From the cell containing the given text, extract its center point as [X, Y] coordinate. 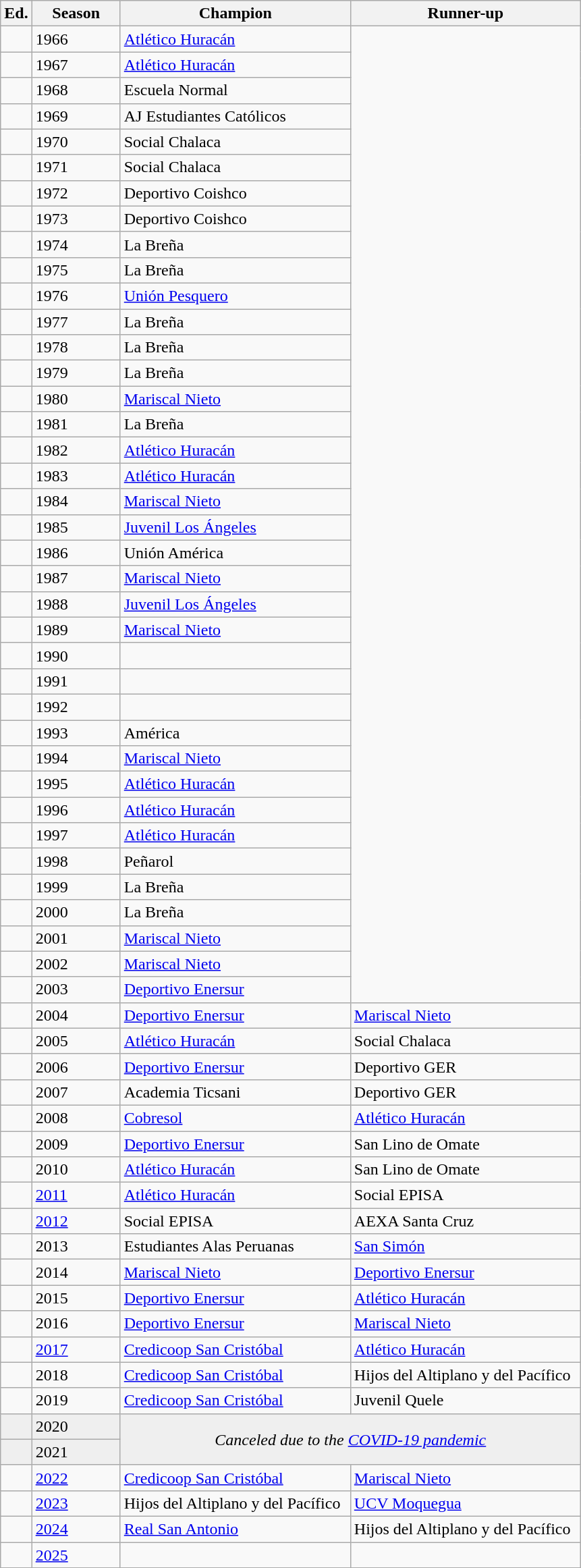
AEXA Santa Cruz [466, 1221]
1972 [76, 193]
2020 [76, 1426]
2015 [76, 1298]
1980 [76, 399]
2003 [76, 990]
2013 [76, 1247]
1992 [76, 707]
1993 [76, 732]
Cobresol [235, 1118]
Estudiantes Alas Peruanas [235, 1247]
1989 [76, 630]
2019 [76, 1401]
Ed. [16, 13]
1974 [76, 244]
2016 [76, 1324]
2014 [76, 1272]
1983 [76, 476]
1976 [76, 296]
2009 [76, 1144]
1979 [76, 373]
1986 [76, 553]
1970 [76, 142]
1988 [76, 604]
Unión América [235, 553]
1967 [76, 65]
1997 [76, 836]
2023 [76, 1503]
2000 [76, 913]
2024 [76, 1529]
Academia Ticsani [235, 1092]
2002 [76, 964]
2001 [76, 938]
2006 [76, 1066]
Unión Pesquero [235, 296]
2021 [76, 1452]
1975 [76, 270]
1994 [76, 759]
1984 [76, 502]
1982 [76, 450]
Peñarol [235, 861]
Season [76, 13]
1999 [76, 887]
Runner-up [466, 13]
UCV Moquegua [466, 1503]
1966 [76, 39]
2008 [76, 1118]
1973 [76, 219]
1990 [76, 655]
San Simón [466, 1247]
Escuela Normal [235, 90]
2011 [76, 1195]
1991 [76, 681]
1968 [76, 90]
1998 [76, 861]
2018 [76, 1375]
2004 [76, 1015]
2005 [76, 1041]
2007 [76, 1092]
1971 [76, 167]
1987 [76, 578]
1996 [76, 810]
1985 [76, 527]
1978 [76, 348]
1981 [76, 425]
AJ Estudiantes Católicos [235, 116]
1977 [76, 322]
Juvenil Quele [466, 1401]
Champion [235, 13]
1969 [76, 116]
2022 [76, 1478]
América [235, 732]
2010 [76, 1170]
2017 [76, 1349]
Real San Antonio [235, 1529]
2025 [76, 1555]
Canceled due to the COVID-19 pandemic [350, 1439]
1995 [76, 784]
2012 [76, 1221]
